For the text-containing cell, return its midpoint in (X, Y) coordinate format. 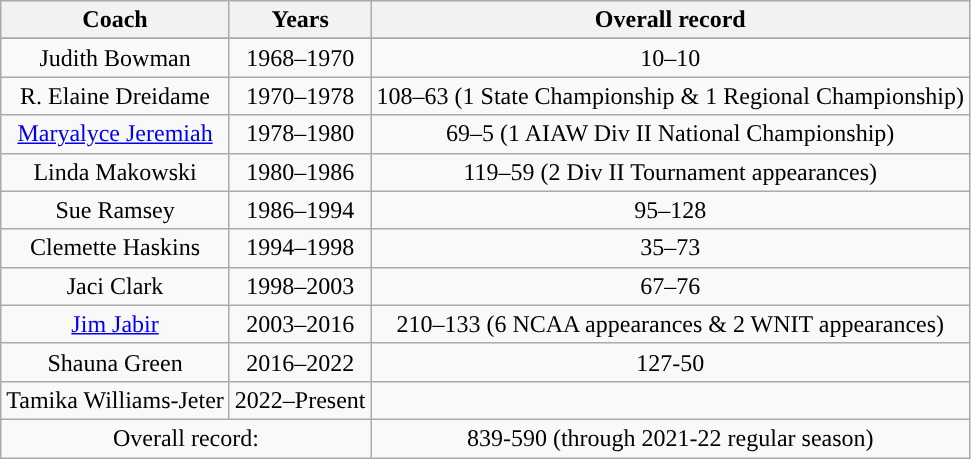
108–63 (1 State Championship & 1 Regional Championship) (670, 96)
Jaci Clark (116, 286)
Clemette Haskins (116, 248)
67–76 (670, 286)
35–73 (670, 248)
1994–1998 (300, 248)
119–59 (2 Div II Tournament appearances) (670, 172)
127-50 (670, 362)
2016–2022 (300, 362)
1980–1986 (300, 172)
1968–1970 (300, 58)
Judith Bowman (116, 58)
210–133 (6 NCAA appearances & 2 WNIT appearances) (670, 324)
Years (300, 20)
10–10 (670, 58)
Overall record: (186, 438)
Sue Ramsey (116, 210)
Coach (116, 20)
1986–1994 (300, 210)
Tamika Williams-Jeter (116, 400)
1998–2003 (300, 286)
Jim Jabir (116, 324)
Maryalyce Jeremiah (116, 134)
95–128 (670, 210)
1978–1980 (300, 134)
R. Elaine Dreidame (116, 96)
Linda Makowski (116, 172)
Overall record (670, 20)
69–5 (1 AIAW Div II National Championship) (670, 134)
2003–2016 (300, 324)
839-590 (through 2021-22 regular season) (670, 438)
Shauna Green (116, 362)
2022–Present (300, 400)
1970–1978 (300, 96)
